Locate the cell with the specified text and output its [x, y] center coordinate. 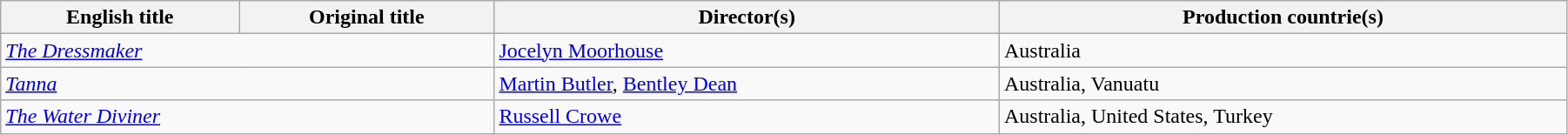
Martin Butler, Bentley Dean [747, 84]
Tanna [247, 84]
English title [120, 17]
Production countrie(s) [1283, 17]
The Dressmaker [247, 51]
Director(s) [747, 17]
Original title [367, 17]
The Water Diviner [247, 117]
Russell Crowe [747, 117]
Australia, Vanuatu [1283, 84]
Australia, United States, Turkey [1283, 117]
Jocelyn Moorhouse [747, 51]
Australia [1283, 51]
